Locate the cell with the specified text and output its [x, y] center coordinate. 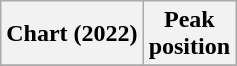
Peakposition [189, 34]
Chart (2022) [72, 34]
